For the text-containing cell, return its midpoint in [X, Y] coordinate format. 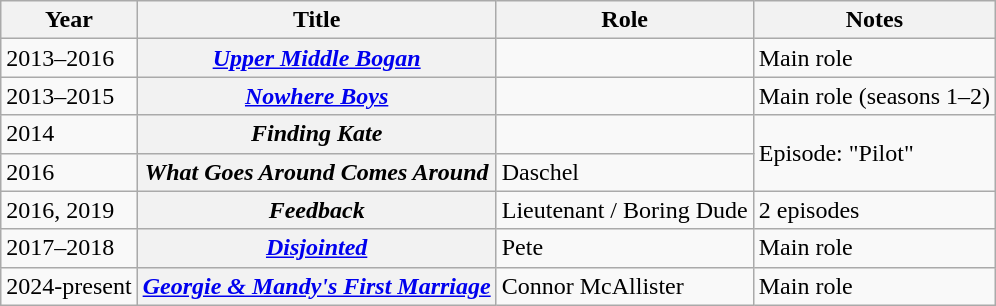
Nowhere Boys [316, 96]
Lieutenant / Boring Dude [624, 210]
Disjointed [316, 248]
Upper Middle Bogan [316, 58]
Daschel [624, 172]
2016 [69, 172]
2024-present [69, 286]
Finding Kate [316, 134]
Pete [624, 248]
2016, 2019 [69, 210]
Role [624, 20]
2 episodes [874, 210]
Episode: "Pilot" [874, 153]
Connor McAllister [624, 286]
2013–2015 [69, 96]
Year [69, 20]
2013–2016 [69, 58]
Title [316, 20]
Feedback [316, 210]
Main role (seasons 1–2) [874, 96]
2017–2018 [69, 248]
Notes [874, 20]
Georgie & Mandy's First Marriage [316, 286]
2014 [69, 134]
What Goes Around Comes Around [316, 172]
